Pinpoint the cell where the given text exists, returning its (X, Y) midpoint coordinate. 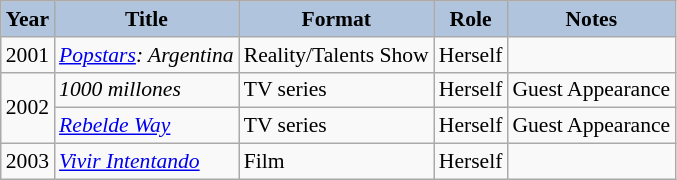
2002 (28, 108)
2003 (28, 162)
Format (336, 19)
2001 (28, 55)
Popstars: Argentina (146, 55)
Rebelde Way (146, 126)
Reality/Talents Show (336, 55)
Role (471, 19)
Vivir Intentando (146, 162)
1000 millones (146, 90)
Notes (591, 19)
Year (28, 19)
Title (146, 19)
Film (336, 162)
